From the cell containing the given text, extract its center point as (x, y) coordinate. 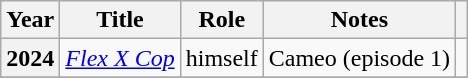
Cameo (episode 1) (359, 58)
2024 (30, 58)
Title (120, 20)
Year (30, 20)
Flex X Cop (120, 58)
Notes (359, 20)
Role (222, 20)
himself (222, 58)
